For the text-containing cell, return its midpoint in (x, y) coordinate format. 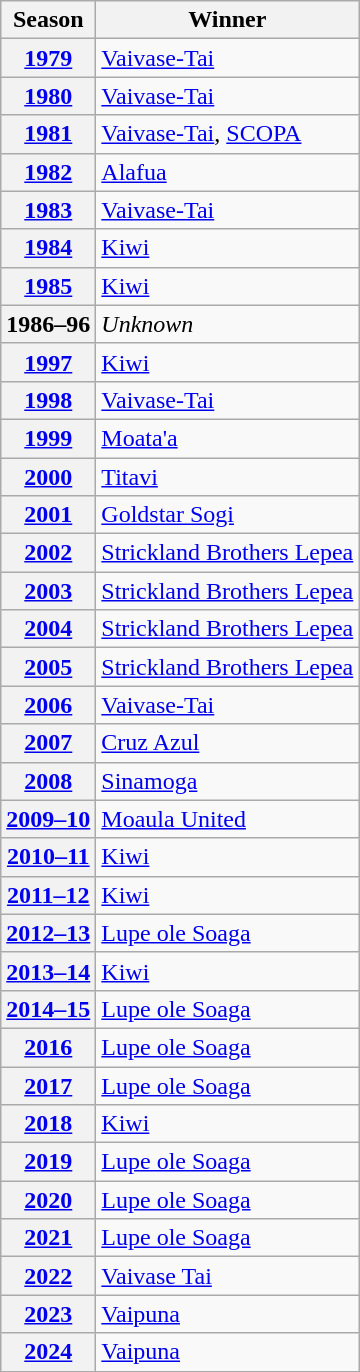
2004 (48, 629)
Season (48, 20)
2006 (48, 705)
2018 (48, 1124)
2013–14 (48, 971)
2014–15 (48, 1009)
1997 (48, 362)
1998 (48, 400)
2002 (48, 553)
1981 (48, 134)
2023 (48, 1314)
1985 (48, 286)
2016 (48, 1047)
2010–11 (48, 857)
1979 (48, 58)
Winner (228, 20)
Alafua (228, 172)
2008 (48, 781)
Moata'a (228, 438)
Unknown (228, 324)
1983 (48, 210)
Cruz Azul (228, 743)
1980 (48, 96)
Titavi (228, 477)
Sinamoga (228, 781)
2001 (48, 515)
2005 (48, 667)
2022 (48, 1276)
Vaivase-Tai, SCOPA (228, 134)
2009–10 (48, 819)
2000 (48, 477)
1986–96 (48, 324)
2017 (48, 1085)
2003 (48, 591)
Goldstar Sogi (228, 515)
2024 (48, 1352)
2021 (48, 1238)
1984 (48, 248)
1999 (48, 438)
1982 (48, 172)
2019 (48, 1162)
Moaula United (228, 819)
2012–13 (48, 933)
2020 (48, 1200)
Vaivase Tai (228, 1276)
2011–12 (48, 895)
2007 (48, 743)
